Find where the given text appears and provide that cell's center as [X, Y] coordinate. 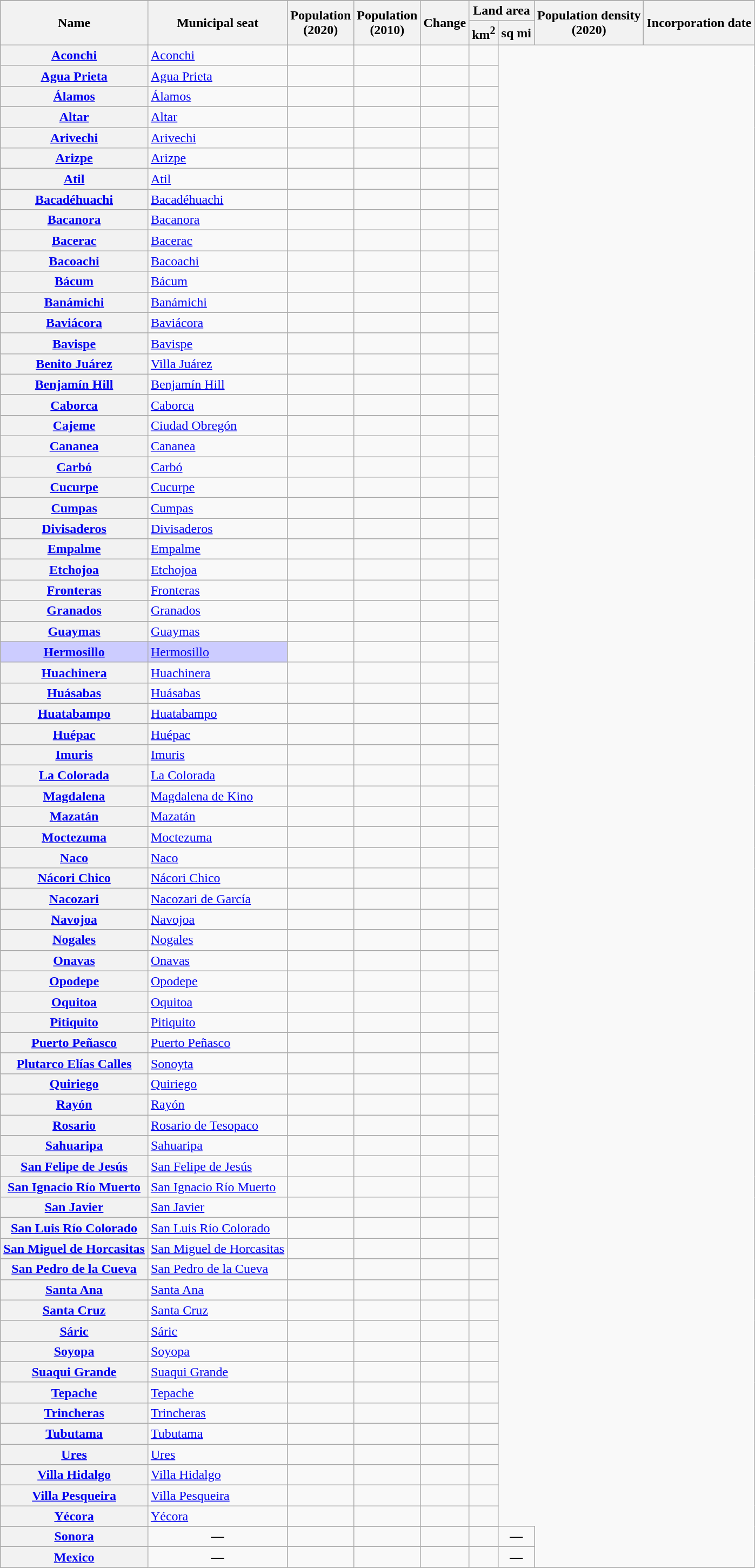
sq mi [516, 34]
Magdalena de Kino [217, 796]
Land area [502, 11]
Nacozari de García [217, 899]
Sonora [75, 1537]
Rosario de Tesopaco [217, 1125]
Ciudad Obregón [217, 425]
Rosario [75, 1125]
Incorporation date [699, 23]
Magdalena [75, 796]
Change [445, 23]
Name [75, 23]
Plutarco Elías Calles [75, 1063]
Villa Juárez [217, 364]
Municipal seat [217, 23]
Nacozari [75, 899]
km2 [484, 34]
Population density(2020) [589, 23]
Mexico [75, 1557]
Population(2020) [321, 23]
Sonoyta [217, 1063]
Benito Juárez [75, 364]
Cajeme [75, 425]
Population(2010) [387, 23]
